For the text-containing cell, return its midpoint in [X, Y] coordinate format. 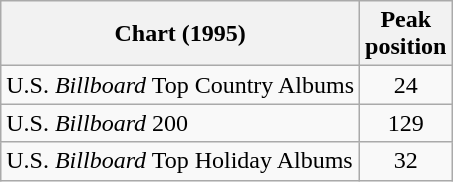
Chart (1995) [180, 34]
U.S. Billboard Top Holiday Albums [180, 161]
Peakposition [406, 34]
U.S. Billboard Top Country Albums [180, 85]
U.S. Billboard 200 [180, 123]
129 [406, 123]
24 [406, 85]
32 [406, 161]
